From the cell containing the given text, extract its center point as (x, y) coordinate. 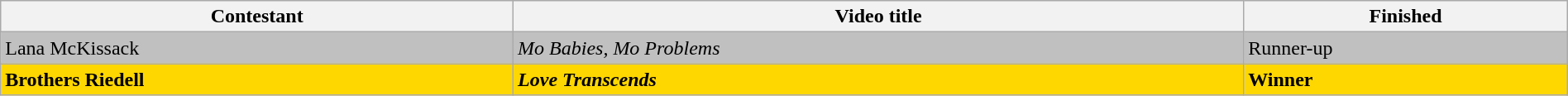
Brothers Riedell (257, 79)
Video title (878, 17)
Lana McKissack (257, 48)
Winner (1406, 79)
Love Transcends (878, 79)
Contestant (257, 17)
Finished (1406, 17)
Runner-up (1406, 48)
Mo Babies, Mo Problems (878, 48)
